Detect which cell encompasses the target text, then output its (X, Y) center coordinate. 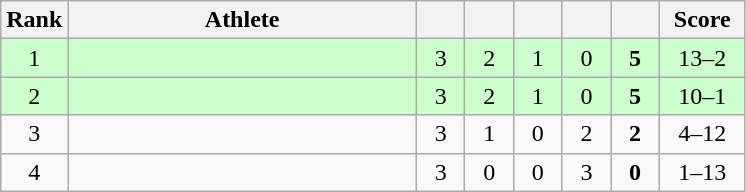
1–13 (702, 172)
4 (34, 172)
Athlete (242, 20)
4–12 (702, 134)
Rank (34, 20)
13–2 (702, 58)
Score (702, 20)
10–1 (702, 96)
